Pinpoint the cell where the given text exists, returning its (X, Y) midpoint coordinate. 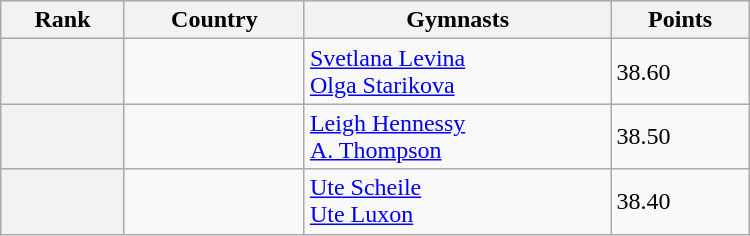
Country (214, 20)
38.60 (680, 72)
Ute Scheile Ute Luxon (457, 202)
Points (680, 20)
Svetlana Levina Olga Starikova (457, 72)
Leigh Hennessy A. Thompson (457, 136)
Gymnasts (457, 20)
38.50 (680, 136)
38.40 (680, 202)
Rank (63, 20)
